From the cell containing the given text, extract its center point as [x, y] coordinate. 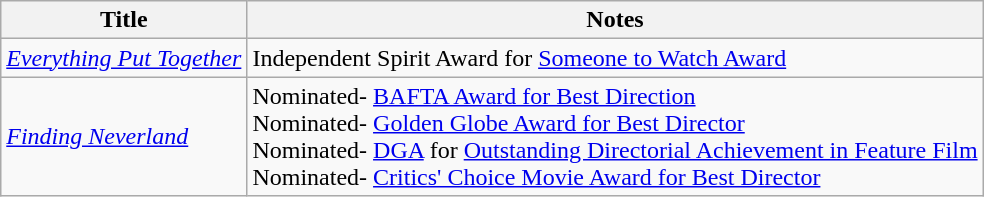
Finding Neverland [124, 136]
Title [124, 20]
Independent Spirit Award for Someone to Watch Award [615, 58]
Notes [615, 20]
Everything Put Together [124, 58]
